Scan for the cell matching the given text and deliver its [x, y] coordinate at center. 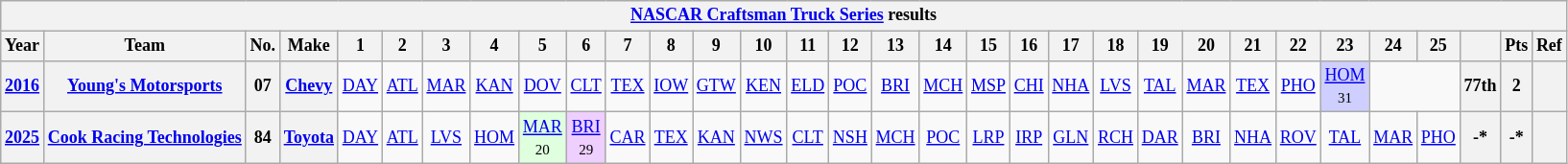
Cook Racing Technologies [144, 138]
22 [1297, 46]
2025 [23, 138]
No. [263, 46]
NSH [850, 138]
IOW [672, 86]
11 [808, 46]
4 [495, 46]
DOV [542, 86]
Year [23, 46]
NWS [764, 138]
7 [628, 46]
17 [1071, 46]
24 [1393, 46]
MSP [988, 86]
9 [717, 46]
LRP [988, 138]
3 [446, 46]
Toyota [309, 138]
1 [360, 46]
Ref [1550, 46]
13 [895, 46]
25 [1437, 46]
14 [943, 46]
77th [1480, 86]
07 [263, 86]
23 [1345, 46]
Young's Motorsports [144, 86]
84 [263, 138]
Pts [1516, 46]
21 [1253, 46]
GTW [717, 86]
12 [850, 46]
Team [144, 46]
20 [1206, 46]
Chevy [309, 86]
Make [309, 46]
15 [988, 46]
NASCAR Craftsman Truck Series results [783, 15]
16 [1029, 46]
ELD [808, 86]
19 [1159, 46]
HOM31 [1345, 86]
BRI29 [585, 138]
8 [672, 46]
CHI [1029, 86]
DAR [1159, 138]
HOM [495, 138]
10 [764, 46]
2016 [23, 86]
MAR20 [542, 138]
IRP [1029, 138]
ROV [1297, 138]
6 [585, 46]
GLN [1071, 138]
5 [542, 46]
RCH [1116, 138]
KEN [764, 86]
18 [1116, 46]
CAR [628, 138]
